Detect which cell encompasses the target text, then output its [x, y] center coordinate. 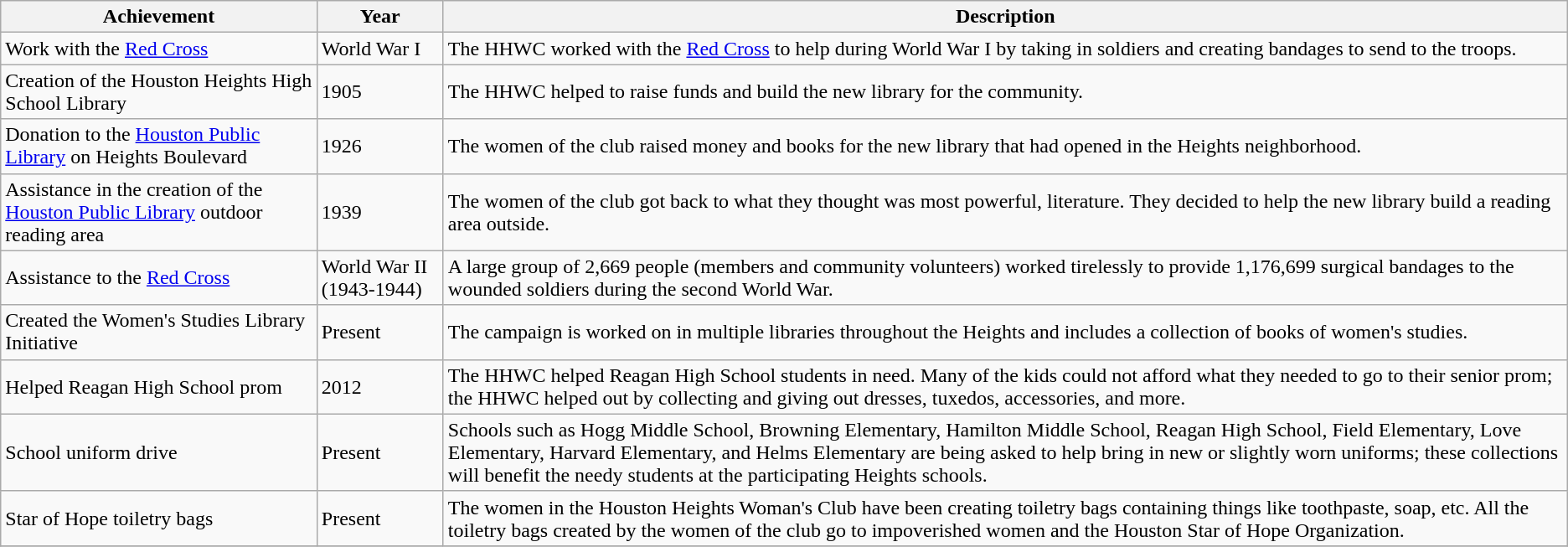
Donation to the Houston Public Library on Heights Boulevard [159, 146]
1926 [380, 146]
Creation of the Houston Heights High School Library [159, 92]
The women of the club raised money and books for the new library that had opened in the Heights neighborhood. [1005, 146]
Assistance to the Red Cross [159, 278]
Year [380, 17]
Description [1005, 17]
Star of Hope toiletry bags [159, 518]
World War II (1943-1944) [380, 278]
The HHWC worked with the Red Cross to help during World War I by taking in soldiers and creating bandages to send to the troops. [1005, 49]
School uniform drive [159, 452]
Helped Reagan High School prom [159, 387]
The campaign is worked on in multiple libraries throughout the Heights and includes a collection of books of women's studies. [1005, 332]
World War I [380, 49]
The women of the club got back to what they thought was most powerful, literature. They decided to help the new library build a reading area outside. [1005, 212]
Achievement [159, 17]
Created the Women's Studies Library Initiative [159, 332]
2012 [380, 387]
The HHWC helped to raise funds and build the new library for the community. [1005, 92]
1905 [380, 92]
Assistance in the creation of the Houston Public Library outdoor reading area [159, 212]
1939 [380, 212]
Work with the Red Cross [159, 49]
